From the cell containing the given text, extract its center point as [X, Y] coordinate. 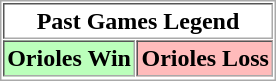
Orioles Loss [205, 58]
Orioles Win [70, 58]
Past Games Legend [138, 21]
